Output the (x, y) coordinate of the center of the cell containing the given text.  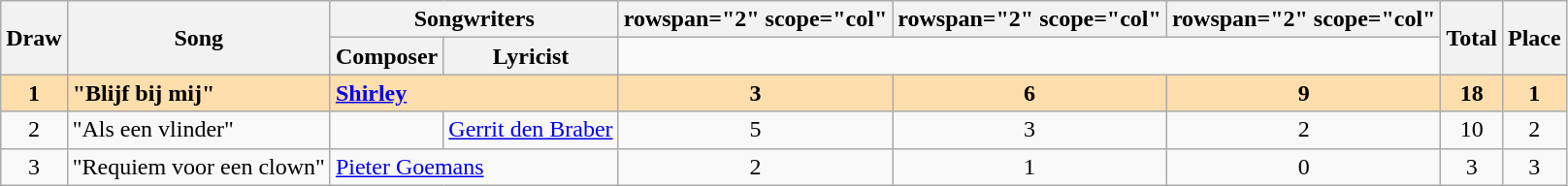
"Als een vlinder" (198, 130)
"Requiem voor een clown" (198, 167)
Pieter Goemans (474, 167)
18 (1472, 93)
0 (1304, 167)
10 (1472, 130)
Songwriters (474, 19)
Total (1472, 38)
Lyricist (531, 56)
9 (1304, 93)
5 (755, 130)
Draw (34, 38)
Place (1534, 38)
6 (1030, 93)
Gerrit den Braber (531, 130)
Shirley (474, 93)
Song (198, 38)
Composer (386, 56)
"Blijf bij mij" (198, 93)
